Output the (X, Y) coordinate of the center of the cell containing the given text.  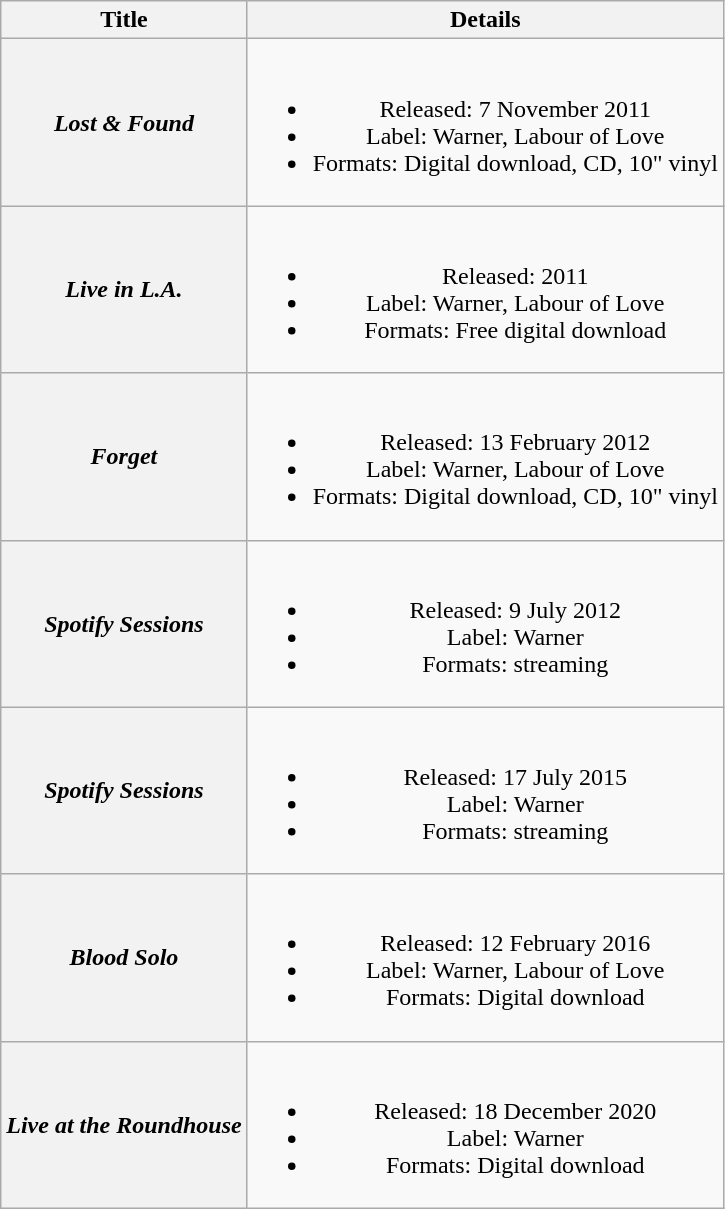
Released: 2011Label: Warner, Labour of LoveFormats: Free digital download (485, 290)
Title (124, 20)
Lost & Found (124, 122)
Released: 17 July 2015Label: WarnerFormats: streaming (485, 790)
Released: 12 February 2016Label: Warner, Labour of LoveFormats: Digital download (485, 958)
Released: 13 February 2012Label: Warner, Labour of LoveFormats: Digital download, CD, 10" vinyl (485, 456)
Released: 7 November 2011Label: Warner, Labour of LoveFormats: Digital download, CD, 10" vinyl (485, 122)
Details (485, 20)
Blood Solo (124, 958)
Forget (124, 456)
Released: 18 December 2020Label: WarnerFormats: Digital download (485, 1124)
Released: 9 July 2012Label: WarnerFormats: streaming (485, 624)
Live at the Roundhouse (124, 1124)
Live in L.A. (124, 290)
